Return the [X, Y] coordinate for the center point of the cell that contains the specified text.  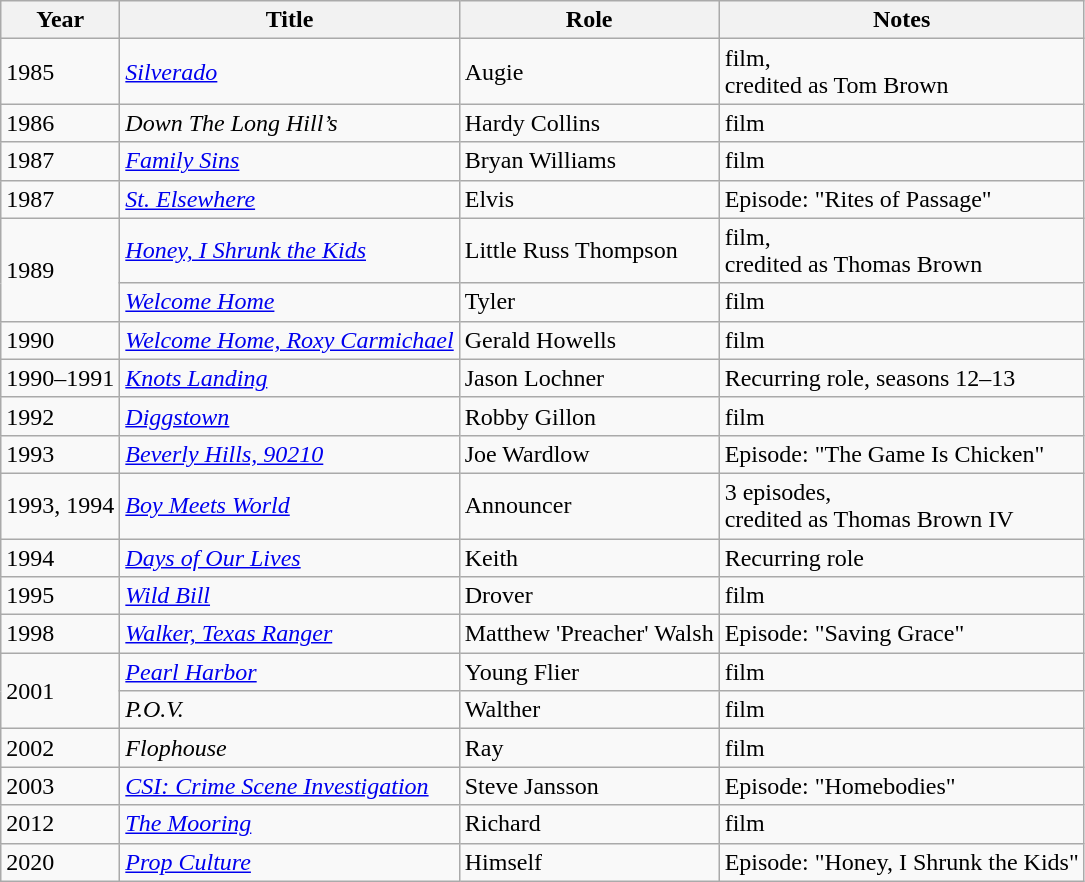
Gerald Howells [589, 340]
Episode: "Honey, I Shrunk the Kids" [902, 862]
1986 [60, 123]
Role [589, 20]
1990 [60, 340]
Beverly Hills, 90210 [290, 454]
Announcer [589, 506]
film,credited as Tom Brown [902, 72]
2001 [60, 691]
1990–1991 [60, 378]
3 episodes,credited as Thomas Brown IV [902, 506]
1992 [60, 416]
Walker, Texas Ranger [290, 634]
Days of Our Lives [290, 557]
film,credited as Thomas Brown [902, 250]
1989 [60, 270]
Hardy Collins [589, 123]
2003 [60, 786]
Augie [589, 72]
2012 [60, 824]
Flophouse [290, 748]
Notes [902, 20]
Jason Lochner [589, 378]
CSI: Crime Scene Investigation [290, 786]
Silverado [290, 72]
Prop Culture [290, 862]
Little Russ Thompson [589, 250]
Himself [589, 862]
Tyler [589, 302]
Down The Long Hill’s [290, 123]
Pearl Harbor [290, 672]
Robby Gillon [589, 416]
Title [290, 20]
Young Flier [589, 672]
Welcome Home [290, 302]
1994 [60, 557]
Recurring role, seasons 12–13 [902, 378]
1993 [60, 454]
Ray [589, 748]
Matthew 'Preacher' Walsh [589, 634]
2020 [60, 862]
1998 [60, 634]
Walther [589, 710]
Episode: "Saving Grace" [902, 634]
Year [60, 20]
Wild Bill [290, 596]
Joe Wardlow [589, 454]
Elvis [589, 199]
1995 [60, 596]
Richard [589, 824]
St. Elsewhere [290, 199]
Steve Jansson [589, 786]
Episode: "The Game Is Chicken" [902, 454]
Episode: "Rites of Passage" [902, 199]
P.O.V. [290, 710]
Keith [589, 557]
Recurring role [902, 557]
Welcome Home, Roxy Carmichael [290, 340]
Episode: "Homebodies" [902, 786]
2002 [60, 748]
Honey, I Shrunk the Kids [290, 250]
1993, 1994 [60, 506]
Knots Landing [290, 378]
Boy Meets World [290, 506]
1985 [60, 72]
The Mooring [290, 824]
Drover [589, 596]
Family Sins [290, 161]
Diggstown [290, 416]
Bryan Williams [589, 161]
